Search for the cell housing the specified text and yield its [X, Y] center coordinate. 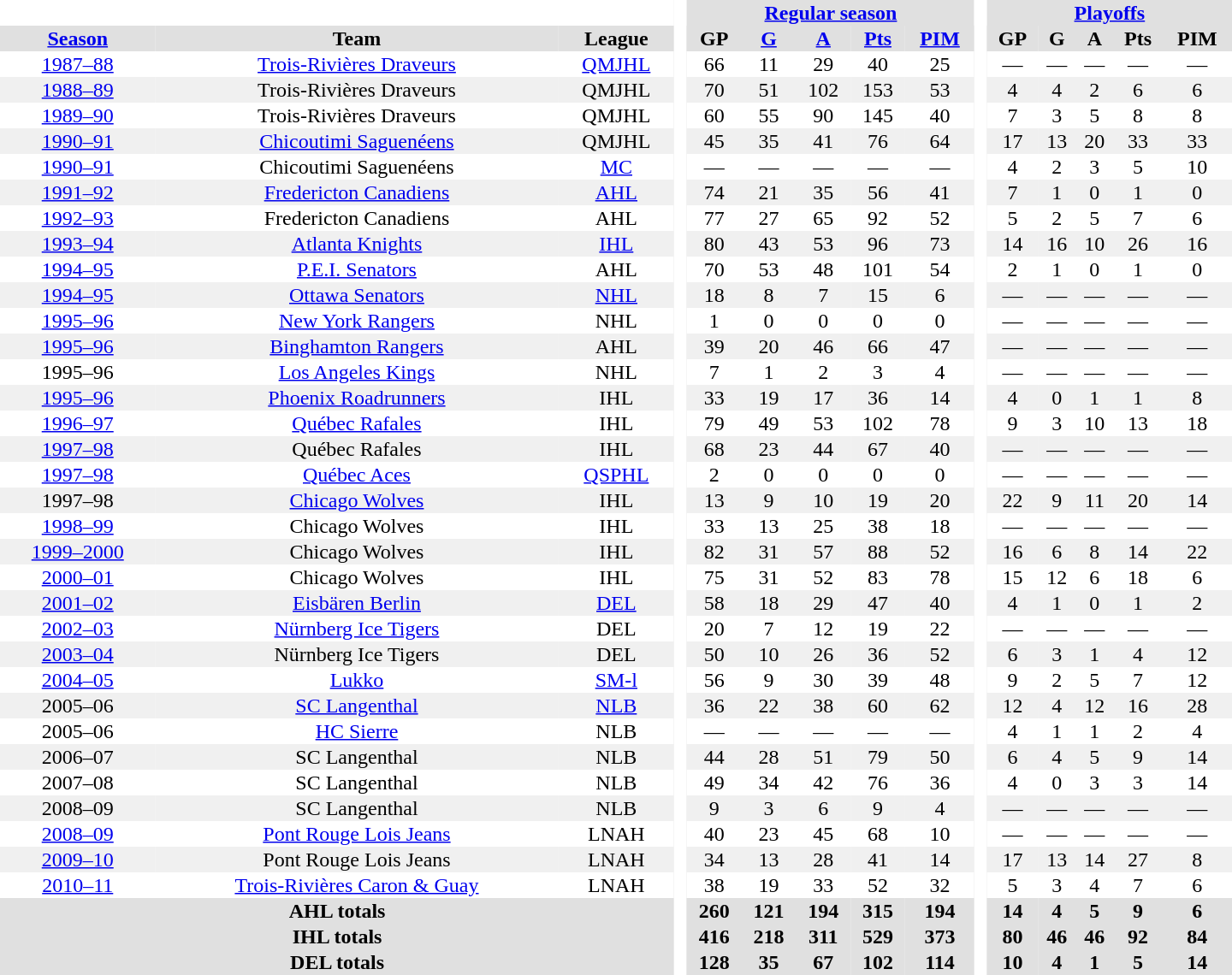
AHL totals [337, 911]
64 [939, 141]
90 [823, 115]
260 [714, 911]
Regular season [831, 13]
311 [823, 937]
Playoffs [1110, 13]
77 [714, 218]
62 [939, 706]
373 [939, 937]
84 [1198, 937]
1989–90 [77, 115]
54 [939, 269]
75 [714, 577]
153 [878, 90]
88 [878, 552]
2003–04 [77, 654]
114 [939, 962]
82 [714, 552]
2000–01 [77, 577]
529 [878, 937]
2001–02 [77, 603]
2004–05 [77, 680]
Los Angeles Kings [356, 372]
Québec Aces [356, 475]
Phoenix Roadrunners [356, 398]
83 [878, 577]
2002–03 [77, 629]
P.E.I. Senators [356, 269]
65 [823, 218]
57 [823, 552]
21 [769, 192]
Binghamton Rangers [356, 346]
Season [77, 38]
315 [878, 911]
218 [769, 937]
1993–94 [77, 244]
96 [878, 244]
1999–2000 [77, 552]
101 [878, 269]
121 [769, 911]
74 [714, 192]
58 [714, 603]
1987–88 [77, 64]
SM-l [616, 680]
DEL totals [337, 962]
128 [714, 962]
QSPHL [616, 475]
Lukko [356, 680]
2009–10 [77, 860]
1998–99 [77, 526]
2006–07 [77, 757]
55 [769, 115]
2007–08 [77, 783]
43 [769, 244]
Team [356, 38]
1988–89 [77, 90]
2010–11 [77, 885]
Ottawa Senators [356, 295]
League [616, 38]
1992–93 [77, 218]
MC [616, 167]
416 [714, 937]
30 [823, 680]
Atlanta Knights [356, 244]
Trois-Rivières Caron & Guay [356, 885]
73 [939, 244]
HC Sierre [356, 731]
New York Rangers [356, 321]
32 [939, 885]
1996–97 [77, 423]
Eisbären Berlin [356, 603]
42 [823, 783]
IHL totals [337, 937]
145 [878, 115]
1991–92 [77, 192]
